Return (x, y) of the center of cell containing provided text 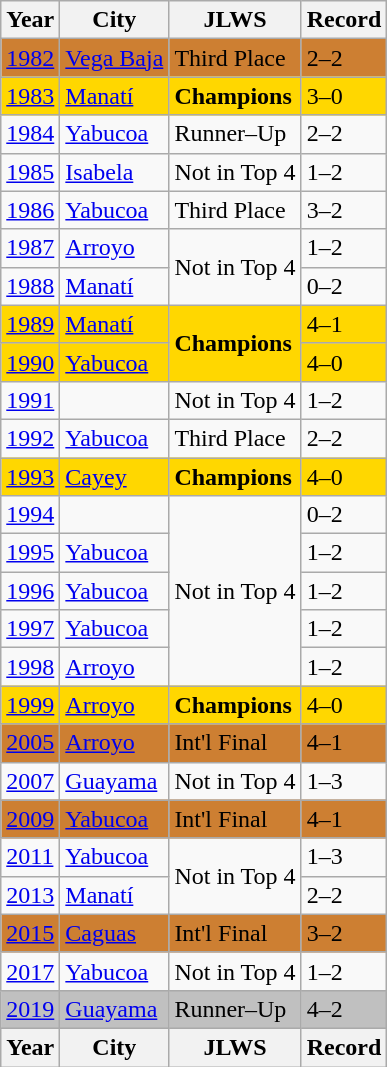
1995 (30, 553)
2013 (30, 895)
1990 (30, 362)
1999 (30, 705)
1983 (30, 96)
Vega Baja (114, 58)
1997 (30, 629)
1987 (30, 248)
2009 (30, 819)
2015 (30, 933)
1989 (30, 324)
1991 (30, 400)
1993 (30, 477)
4–2 (344, 1009)
2005 (30, 743)
Cayey (114, 477)
2017 (30, 971)
1986 (30, 210)
1998 (30, 667)
1996 (30, 591)
2007 (30, 781)
3–0 (344, 96)
2019 (30, 1009)
1985 (30, 172)
1992 (30, 438)
1984 (30, 134)
Isabela (114, 172)
1982 (30, 58)
1988 (30, 286)
Caguas (114, 933)
2011 (30, 857)
1994 (30, 515)
